Scan for the cell matching the given text and deliver its (x, y) coordinate at center. 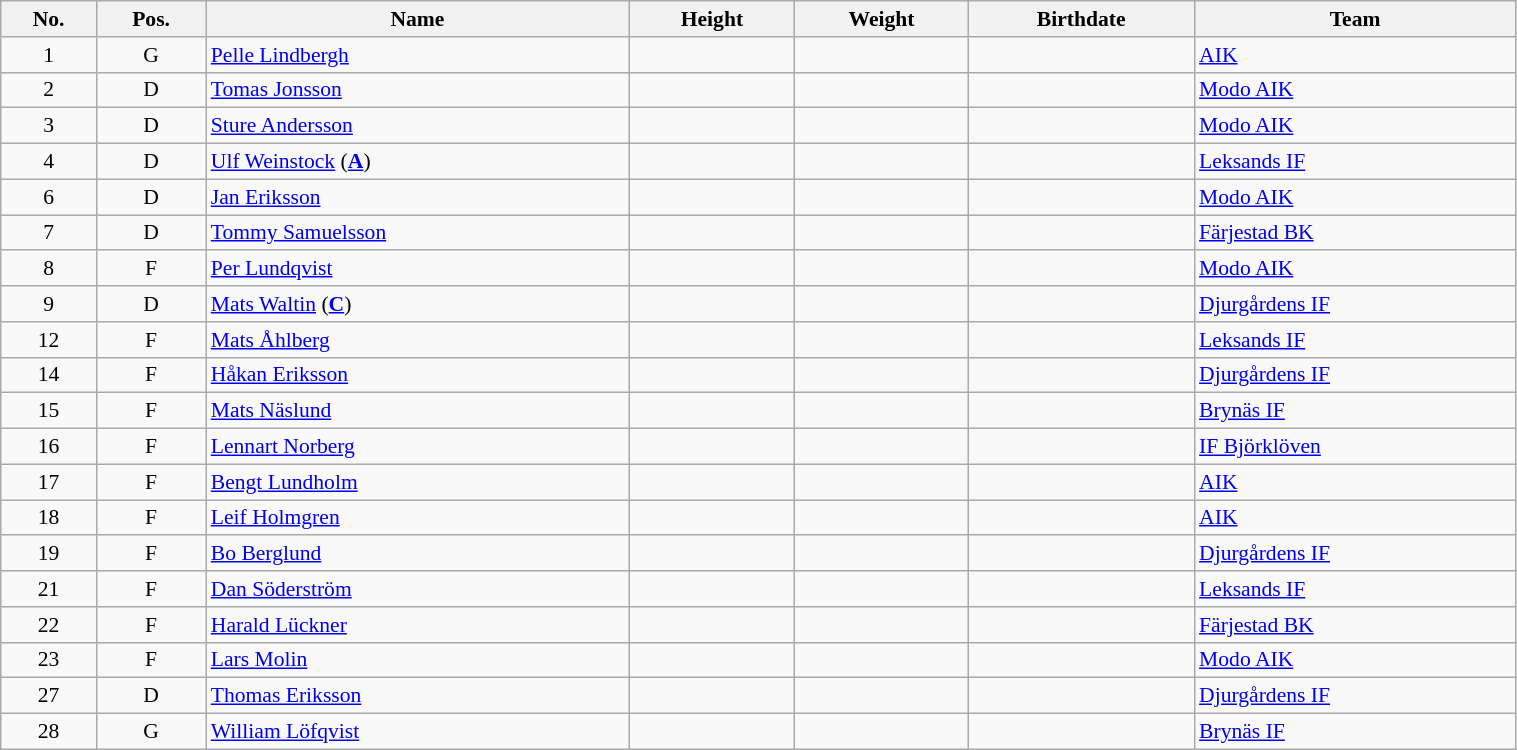
3 (49, 126)
12 (49, 340)
Thomas Eriksson (418, 696)
Per Lundqvist (418, 269)
Håkan Eriksson (418, 375)
27 (49, 696)
7 (49, 233)
9 (49, 304)
William Löfqvist (418, 732)
Leif Holmgren (418, 518)
Bengt Lundholm (418, 482)
Sture Andersson (418, 126)
Mats Näslund (418, 411)
19 (49, 554)
16 (49, 447)
22 (49, 625)
17 (49, 482)
8 (49, 269)
Dan Söderström (418, 589)
14 (49, 375)
18 (49, 518)
Tomas Jonsson (418, 90)
6 (49, 197)
Pelle Lindbergh (418, 55)
Lennart Norberg (418, 447)
1 (49, 55)
Weight (882, 19)
4 (49, 162)
Name (418, 19)
Ulf Weinstock (A) (418, 162)
2 (49, 90)
Birthdate (1081, 19)
15 (49, 411)
28 (49, 732)
Pos. (150, 19)
Mats Åhlberg (418, 340)
23 (49, 660)
Team (1355, 19)
21 (49, 589)
Bo Berglund (418, 554)
Mats Waltin (C) (418, 304)
IF Björklöven (1355, 447)
No. (49, 19)
Jan Eriksson (418, 197)
Height (712, 19)
Tommy Samuelsson (418, 233)
Harald Lückner (418, 625)
Lars Molin (418, 660)
